Detect which cell encompasses the target text, then output its [x, y] center coordinate. 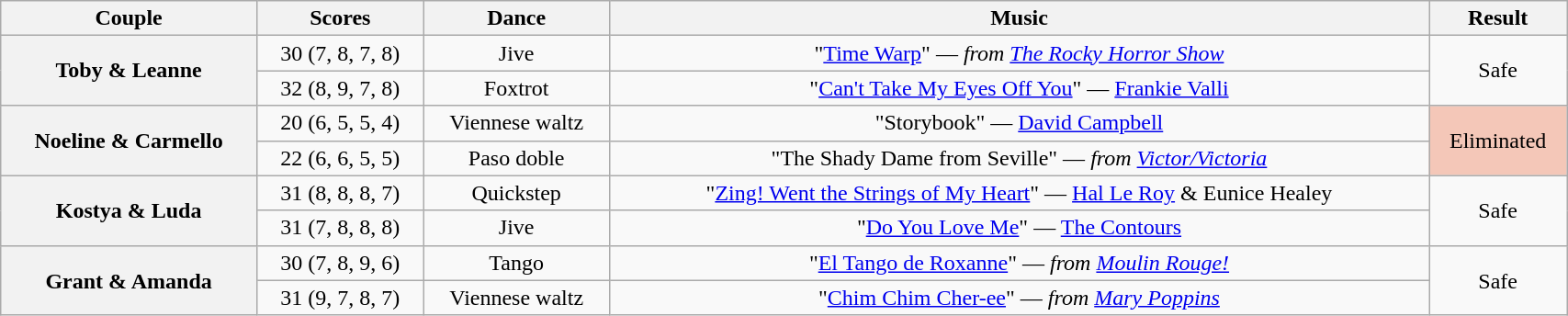
Paso doble [516, 158]
Foxtrot [516, 88]
31 (8, 8, 8, 7) [340, 193]
30 (7, 8, 9, 6) [340, 263]
Music [1019, 18]
22 (6, 6, 5, 5) [340, 158]
31 (7, 8, 8, 8) [340, 228]
Scores [340, 18]
Noeline & Carmello [129, 141]
Eliminated [1498, 141]
"Chim Chim Cher-ee" — from Mary Poppins [1019, 298]
"The Shady Dame from Seville" — from Victor/Victoria [1019, 158]
Grant & Amanda [129, 280]
31 (9, 7, 8, 7) [340, 298]
"Zing! Went the Strings of My Heart" — Hal Le Roy & Eunice Healey [1019, 193]
"Time Warp" — from The Rocky Horror Show [1019, 53]
20 (6, 5, 5, 4) [340, 123]
30 (7, 8, 7, 8) [340, 53]
"Storybook" — David Campbell [1019, 123]
Quickstep [516, 193]
Tango [516, 263]
Dance [516, 18]
"El Tango de Roxanne" — from Moulin Rouge! [1019, 263]
"Do You Love Me" — The Contours [1019, 228]
Result [1498, 18]
Couple [129, 18]
"Can't Take My Eyes Off You" — Frankie Valli [1019, 88]
32 (8, 9, 7, 8) [340, 88]
Kostya & Luda [129, 210]
Toby & Leanne [129, 71]
